Return the (X, Y) coordinate for the center point of the cell that contains the specified text.  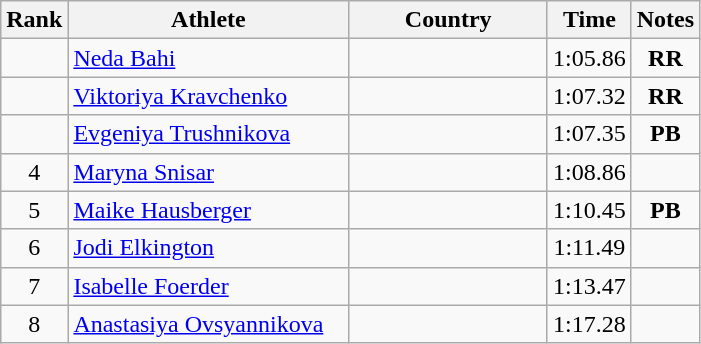
1:10.45 (589, 210)
1:07.35 (589, 134)
6 (34, 248)
1:08.86 (589, 172)
Maike Hausberger (208, 210)
Viktoriya Kravchenko (208, 96)
Country (448, 20)
1:11.49 (589, 248)
Jodi Elkington (208, 248)
4 (34, 172)
1:17.28 (589, 324)
8 (34, 324)
1:07.32 (589, 96)
Isabelle Foerder (208, 286)
Time (589, 20)
5 (34, 210)
Anastasiya Ovsyannikova (208, 324)
Maryna Snisar (208, 172)
Athlete (208, 20)
Notes (665, 20)
1:13.47 (589, 286)
1:05.86 (589, 58)
Rank (34, 20)
7 (34, 286)
Evgeniya Trushnikova (208, 134)
Neda Bahi (208, 58)
